Identify which cell holds the provided text, then report its (X, Y) central coordinate. 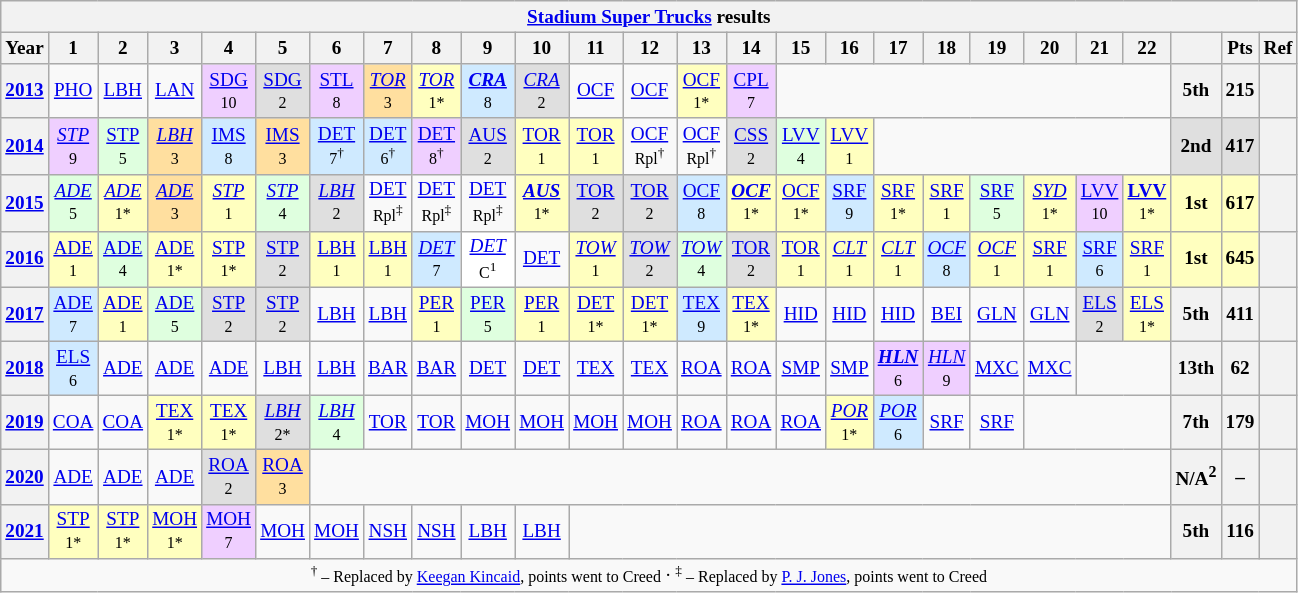
SRF9 (850, 202)
TOW2 (650, 259)
LBH3 (175, 146)
SYD1* (1050, 202)
645 (1240, 259)
SRF6 (1100, 259)
617 (1240, 202)
179 (1240, 423)
POR6 (898, 423)
215 (1240, 91)
LBH2* (283, 423)
ADE4 (123, 259)
HLN6 (898, 368)
CSS2 (751, 146)
IMS8 (229, 146)
BEI (947, 314)
CPL7 (751, 91)
2018 (25, 368)
16 (850, 48)
TOW1 (596, 259)
2015 (25, 202)
TEX9 (701, 314)
SDG2 (283, 91)
7th (1196, 423)
N/A2 (1196, 477)
DET7 (436, 259)
2 (123, 48)
Stadium Super Trucks results (649, 17)
62 (1240, 368)
CRA2 (542, 91)
19 (996, 48)
HLN9 (947, 368)
CRA8 (488, 91)
MOH1* (175, 531)
ELS6 (73, 368)
STL8 (337, 91)
LBH2 (337, 202)
8 (436, 48)
2013 (25, 91)
LBH4 (337, 423)
4 (229, 48)
DET8† (436, 146)
STP5 (123, 146)
15 (801, 48)
ADE7 (73, 314)
TOR1* (436, 91)
DETC1 (488, 259)
7 (388, 48)
POR1* (850, 423)
LAN (175, 91)
411 (1240, 314)
SDG10 (229, 91)
† – Replaced by Keegan Kincaid, points went to Creed · ‡ – Replaced by P. J. Jones, points went to Creed (649, 575)
ELS2 (1100, 314)
2021 (25, 531)
LVV1 (850, 146)
Year (25, 48)
14 (751, 48)
2nd (1196, 146)
– (1240, 477)
DET7† (337, 146)
3 (175, 48)
TOW4 (701, 259)
OCF1 (996, 259)
13 (701, 48)
5 (283, 48)
LVV1* (1147, 202)
1 (73, 48)
13th (1196, 368)
2016 (25, 259)
22 (1147, 48)
ELS1* (1147, 314)
DET6† (388, 146)
21 (1100, 48)
ROA2 (229, 477)
IMS3 (283, 146)
LVV4 (801, 146)
Pts (1240, 48)
10 (542, 48)
9 (488, 48)
STP4 (283, 202)
12 (650, 48)
2019 (25, 423)
20 (1050, 48)
11 (596, 48)
SRF5 (996, 202)
AUS2 (488, 146)
2020 (25, 477)
116 (1240, 531)
ROA3 (283, 477)
LVV10 (1100, 202)
2017 (25, 314)
AUS1* (542, 202)
17 (898, 48)
2014 (25, 146)
Ref (1278, 48)
PHO (73, 91)
STP9 (73, 146)
ADE3 (175, 202)
6 (337, 48)
STP1 (229, 202)
417 (1240, 146)
18 (947, 48)
TOR3 (388, 91)
SRF1* (898, 202)
MOH7 (229, 531)
PER5 (488, 314)
